Search for the cell housing the specified text and yield its [X, Y] center coordinate. 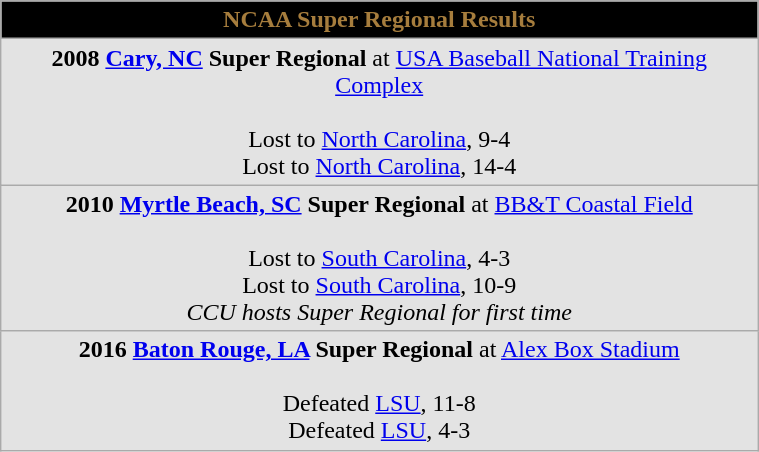
2008 Cary, NC Super Regional at USA Baseball National Training ComplexLost to North Carolina, 9-4 Lost to North Carolina, 14-4 [380, 112]
NCAA Super Regional Results [380, 20]
2016 Baton Rouge, LA Super Regional at Alex Box StadiumDefeated LSU, 11-8 Defeated LSU, 4-3 [380, 390]
